Find where the given text appears and provide that cell's center as (X, Y) coordinate. 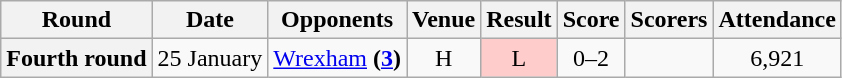
Score (591, 20)
Venue (443, 20)
0–2 (591, 58)
Wrexham (3) (338, 58)
Attendance (777, 20)
6,921 (777, 58)
Round (76, 20)
Date (210, 20)
L (519, 58)
25 January (210, 58)
Result (519, 20)
Fourth round (76, 58)
Opponents (338, 20)
H (443, 58)
Scorers (669, 20)
